From the cell containing the given text, extract its center point as [x, y] coordinate. 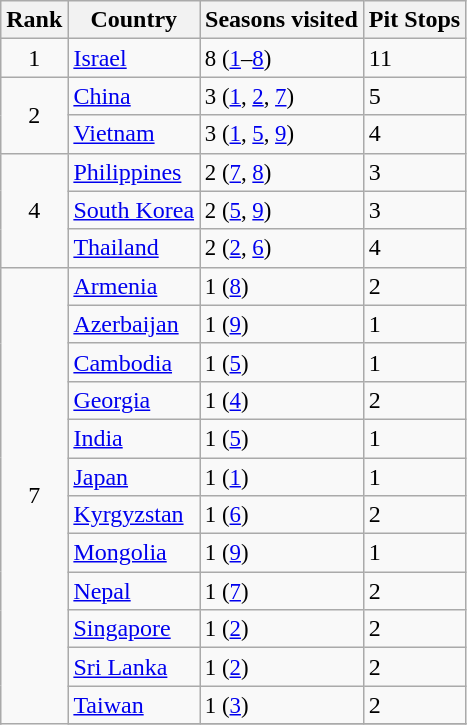
1 (6) [282, 515]
1 (7) [282, 591]
1 (8) [282, 286]
Country [134, 20]
Rank [34, 20]
1 (1) [282, 477]
Japan [134, 477]
Sri Lanka [134, 667]
5 [414, 96]
7 [34, 496]
11 [414, 58]
Thailand [134, 248]
Israel [134, 58]
Vietnam [134, 134]
Philippines [134, 172]
Taiwan [134, 705]
South Korea [134, 210]
Nepal [134, 591]
China [134, 96]
Mongolia [134, 553]
3 (1, 2, 7) [282, 96]
8 (1–8) [282, 58]
Pit Stops [414, 20]
India [134, 438]
Kyrgyzstan [134, 515]
2 (2, 6) [282, 248]
3 (1, 5, 9) [282, 134]
Georgia [134, 400]
1 (4) [282, 400]
Singapore [134, 629]
Armenia [134, 286]
Azerbaijan [134, 324]
1 (3) [282, 705]
2 (7, 8) [282, 172]
2 (5, 9) [282, 210]
Cambodia [134, 362]
Seasons visited [282, 20]
